Output the [x, y] coordinate of the center of the cell containing the given text.  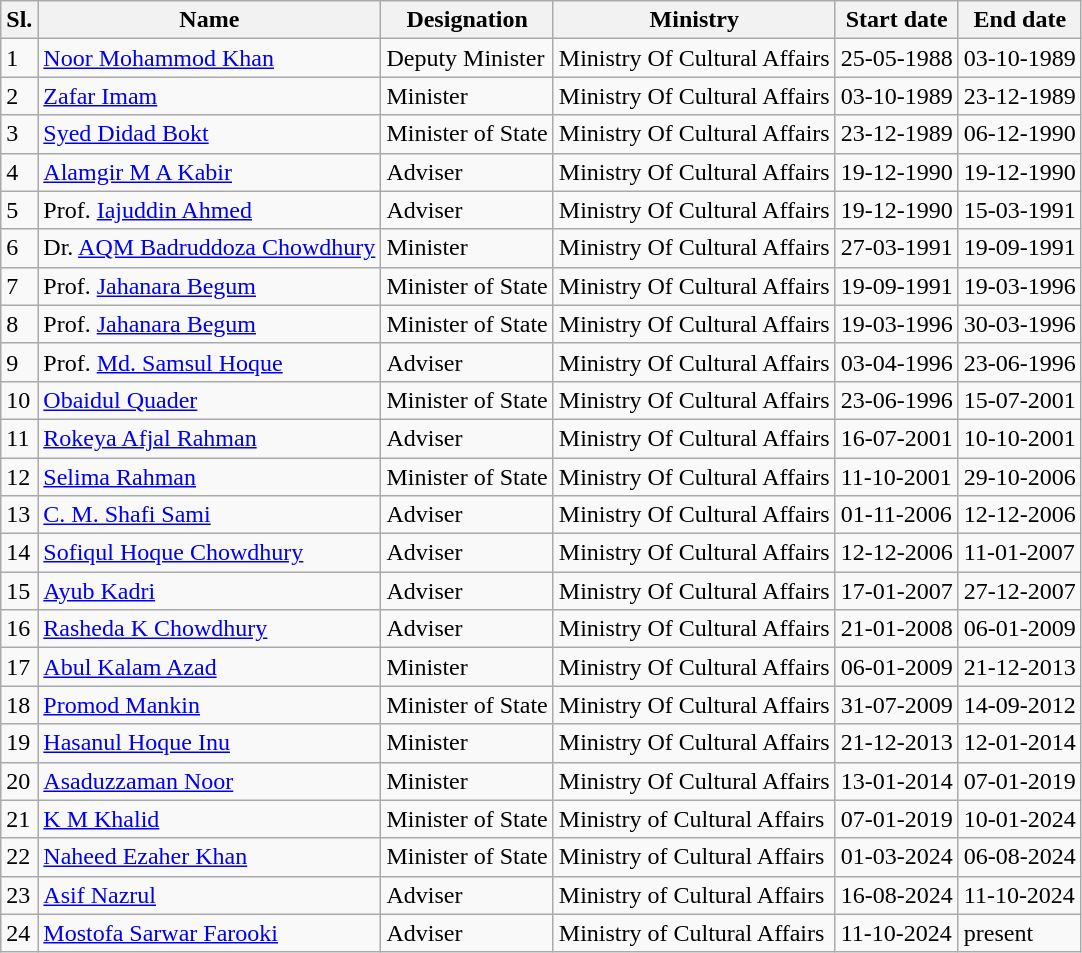
K M Khalid [210, 819]
25-05-1988 [896, 58]
29-10-2006 [1020, 477]
17 [20, 667]
23 [20, 895]
15-03-1991 [1020, 210]
Ministry [694, 20]
Rasheda K Chowdhury [210, 629]
24 [20, 933]
Sofiqul Hoque Chowdhury [210, 553]
8 [20, 324]
12 [20, 477]
10 [20, 400]
30-03-1996 [1020, 324]
Start date [896, 20]
31-07-2009 [896, 705]
01-03-2024 [896, 857]
10-01-2024 [1020, 819]
Mostofa Sarwar Farooki [210, 933]
Rokeya Afjal Rahman [210, 438]
Prof. Md. Samsul Hoque [210, 362]
Syed Didad Bokt [210, 134]
Designation [467, 20]
12-01-2014 [1020, 743]
11-10-2001 [896, 477]
Obaidul Quader [210, 400]
6 [20, 248]
9 [20, 362]
19 [20, 743]
Dr. AQM Badruddoza Chowdhury [210, 248]
Sl. [20, 20]
Zafar Imam [210, 96]
Hasanul Hoque Inu [210, 743]
Ayub Kadri [210, 591]
Asif Nazrul [210, 895]
17-01-2007 [896, 591]
14 [20, 553]
13-01-2014 [896, 781]
27-03-1991 [896, 248]
Deputy Minister [467, 58]
11-01-2007 [1020, 553]
27-12-2007 [1020, 591]
14-09-2012 [1020, 705]
Noor Mohammod Khan [210, 58]
06-12-1990 [1020, 134]
Promod Mankin [210, 705]
C. M. Shafi Sami [210, 515]
13 [20, 515]
16-07-2001 [896, 438]
5 [20, 210]
21 [20, 819]
06-08-2024 [1020, 857]
Abul Kalam Azad [210, 667]
15 [20, 591]
16-08-2024 [896, 895]
2 [20, 96]
Asaduzzaman Noor [210, 781]
Prof. Iajuddin Ahmed [210, 210]
22 [20, 857]
4 [20, 172]
7 [20, 286]
15-07-2001 [1020, 400]
03-04-1996 [896, 362]
present [1020, 933]
21-01-2008 [896, 629]
11 [20, 438]
18 [20, 705]
Naheed Ezaher Khan [210, 857]
1 [20, 58]
End date [1020, 20]
10-10-2001 [1020, 438]
Name [210, 20]
Alamgir M A Kabir [210, 172]
Selima Rahman [210, 477]
16 [20, 629]
3 [20, 134]
20 [20, 781]
01-11-2006 [896, 515]
